Output the [X, Y] coordinate of the center of the cell containing the given text.  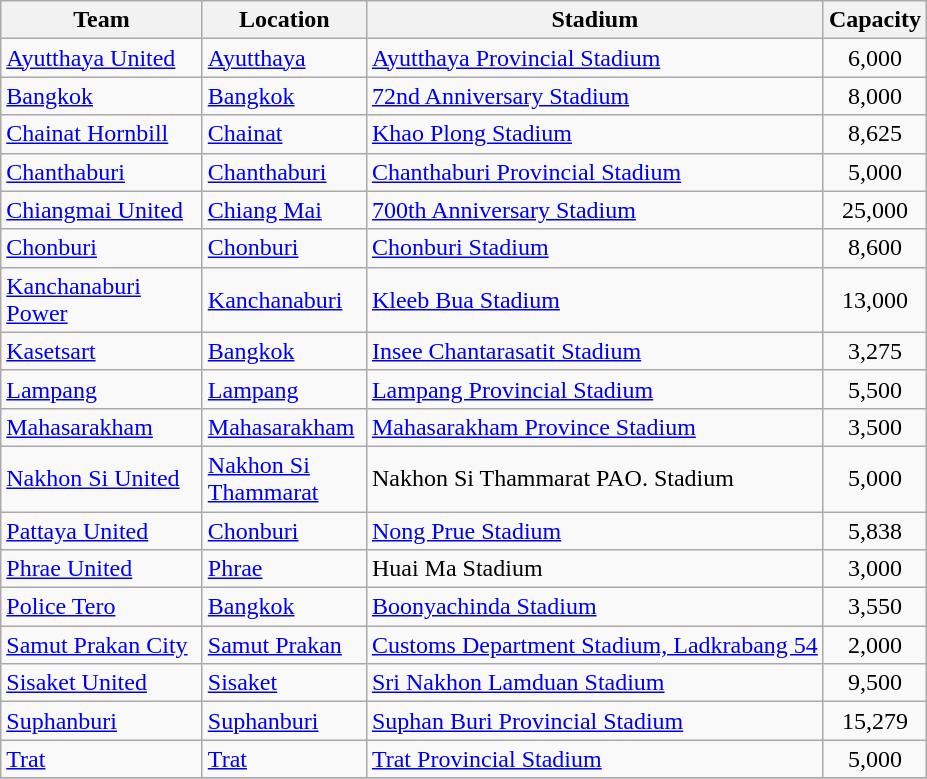
Chiangmai United [102, 210]
Boonyachinda Stadium [594, 607]
2,000 [874, 645]
72nd Anniversary Stadium [594, 96]
Mahasarakham Province Stadium [594, 427]
6,000 [874, 58]
Insee Chantarasatit Stadium [594, 351]
Sri Nakhon Lamduan Stadium [594, 683]
Ayutthaya Provincial Stadium [594, 58]
8,600 [874, 248]
3,000 [874, 569]
Chainat Hornbill [102, 134]
5,500 [874, 389]
Kleeb Bua Stadium [594, 300]
25,000 [874, 210]
5,838 [874, 531]
Sisaket United [102, 683]
Huai Ma Stadium [594, 569]
Phrae United [102, 569]
Chainat [284, 134]
Chonburi Stadium [594, 248]
Khao Plong Stadium [594, 134]
Nakhon Si United [102, 478]
8,625 [874, 134]
Nong Prue Stadium [594, 531]
Lampang Provincial Stadium [594, 389]
Sisaket [284, 683]
Police Tero [102, 607]
3,500 [874, 427]
Trat Provincial Stadium [594, 759]
Ayutthaya United [102, 58]
Location [284, 20]
Ayutthaya [284, 58]
700th Anniversary Stadium [594, 210]
Pattaya United [102, 531]
3,275 [874, 351]
Stadium [594, 20]
Chanthaburi Provincial Stadium [594, 172]
9,500 [874, 683]
Suphan Buri Provincial Stadium [594, 721]
3,550 [874, 607]
Kasetsart [102, 351]
Kanchanaburi Power [102, 300]
Samut Prakan [284, 645]
8,000 [874, 96]
Nakhon Si Thammarat [284, 478]
Nakhon Si Thammarat PAO. Stadium [594, 478]
Team [102, 20]
Chiang Mai [284, 210]
Customs Department Stadium, Ladkrabang 54 [594, 645]
15,279 [874, 721]
13,000 [874, 300]
Kanchanaburi [284, 300]
Samut Prakan City [102, 645]
Capacity [874, 20]
Phrae [284, 569]
